From the cell containing the given text, extract its center point as (x, y) coordinate. 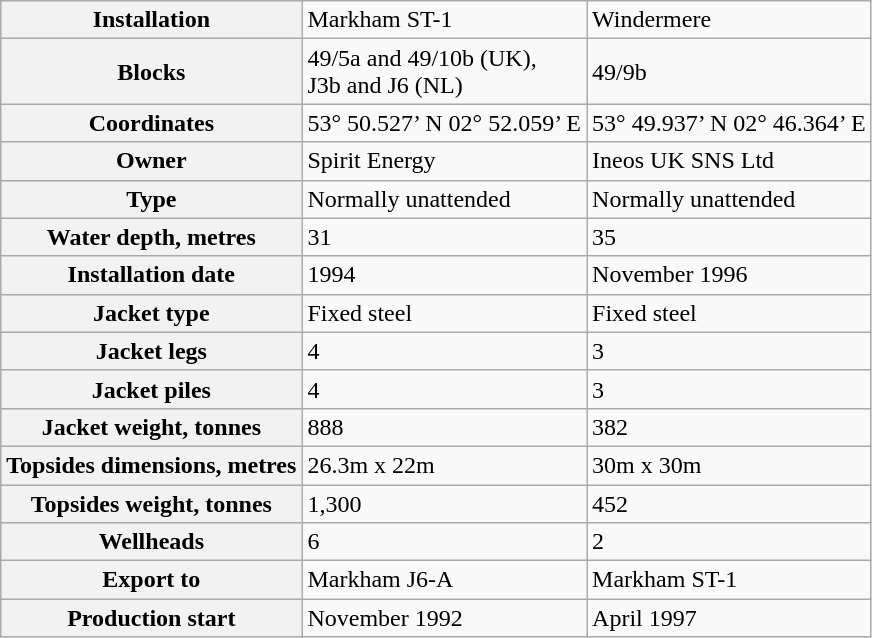
November 1992 (444, 618)
2 (730, 542)
Ineos UK SNS Ltd (730, 161)
1994 (444, 275)
Jacket piles (152, 389)
1,300 (444, 503)
35 (730, 237)
Blocks (152, 72)
Production start (152, 618)
Wellheads (152, 542)
26.3m x 22m (444, 465)
Windermere (730, 20)
888 (444, 427)
Topsides dimensions, metres (152, 465)
49/5a and 49/10b (UK),J3b and J6 (NL) (444, 72)
53° 50.527’ N 02° 52.059’ E (444, 123)
Jacket weight, tonnes (152, 427)
November 1996 (730, 275)
Markham J6-A (444, 580)
Topsides weight, tonnes (152, 503)
452 (730, 503)
31 (444, 237)
Spirit Energy (444, 161)
30m x 30m (730, 465)
Export to (152, 580)
Jacket legs (152, 351)
382 (730, 427)
Water depth, metres (152, 237)
Jacket type (152, 313)
Coordinates (152, 123)
Installation date (152, 275)
Owner (152, 161)
Type (152, 199)
49/9b (730, 72)
53° 49.937’ N 02° 46.364’ E (730, 123)
6 (444, 542)
Installation (152, 20)
April 1997 (730, 618)
